Locate the cell with the specified text and output its (X, Y) center coordinate. 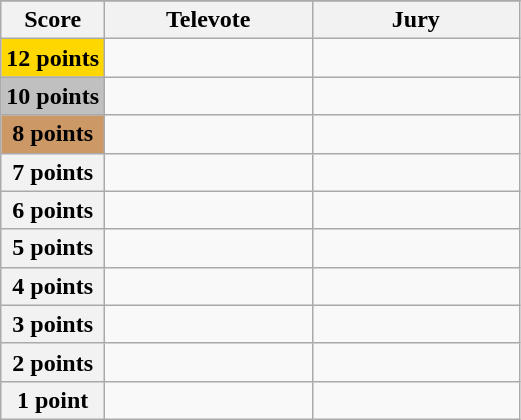
8 points (53, 134)
10 points (53, 96)
Televote (209, 20)
Jury (416, 20)
12 points (53, 58)
2 points (53, 362)
5 points (53, 248)
7 points (53, 172)
6 points (53, 210)
Score (53, 20)
3 points (53, 324)
1 point (53, 400)
4 points (53, 286)
